Scan for the cell matching the given text and deliver its (X, Y) coordinate at center. 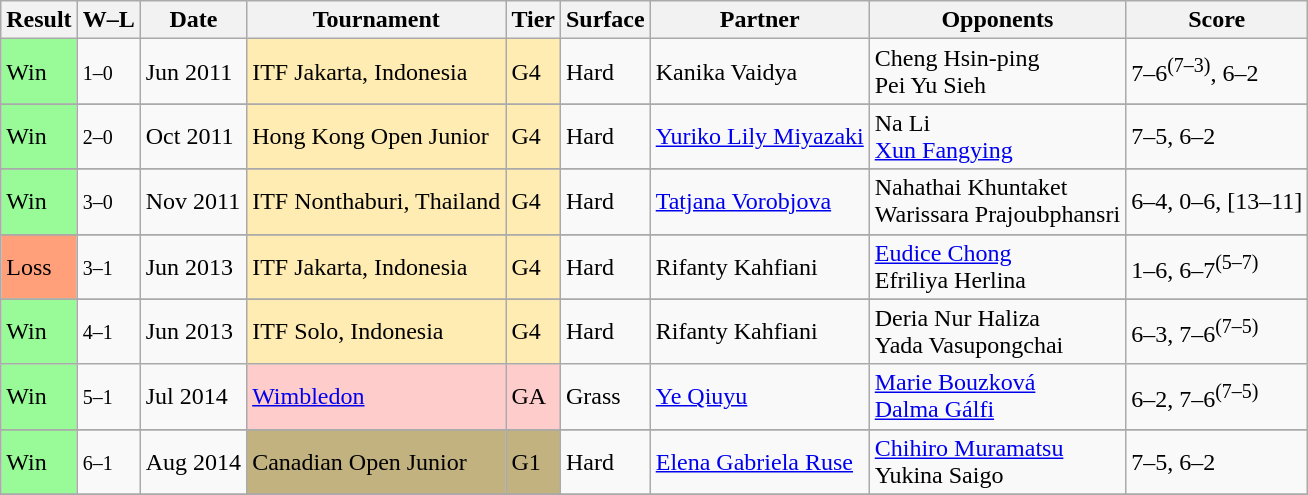
6–4, 0–6, [13–11] (1217, 202)
ITF Solo, Indonesia (376, 332)
1–0 (108, 72)
Grass (605, 396)
Tier (534, 20)
GA (534, 396)
Date (193, 20)
4–1 (108, 332)
Tournament (376, 20)
Aug 2014 (193, 462)
Nahathai Khuntaket Warissara Prajoubphansri (997, 202)
6–2, 7–6(7–5) (1217, 396)
Nov 2011 (193, 202)
3–0 (108, 202)
Ye Qiuyu (760, 396)
Result (39, 20)
Canadian Open Junior (376, 462)
6–3, 7–6(7–5) (1217, 332)
W–L (108, 20)
Yuriko Lily Miyazaki (760, 136)
Eudice Chong Efriliya Herlina (997, 266)
Deria Nur Haliza Yada Vasupongchai (997, 332)
Opponents (997, 20)
3–1 (108, 266)
Elena Gabriela Ruse (760, 462)
G1 (534, 462)
1–6, 6–7(5–7) (1217, 266)
Marie Bouzková Dalma Gálfi (997, 396)
Surface (605, 20)
Na Li Xun Fangying (997, 136)
6–1 (108, 462)
7–6(7–3), 6–2 (1217, 72)
2–0 (108, 136)
Jul 2014 (193, 396)
Loss (39, 266)
5–1 (108, 396)
Score (1217, 20)
Cheng Hsin-ping Pei Yu Sieh (997, 72)
Oct 2011 (193, 136)
Jun 2011 (193, 72)
Tatjana Vorobjova (760, 202)
ITF Nonthaburi, Thailand (376, 202)
Wimbledon (376, 396)
Chihiro Muramatsu Yukina Saigo (997, 462)
Partner (760, 20)
Hong Kong Open Junior (376, 136)
Kanika Vaidya (760, 72)
